Provide the [x, y] coordinate of the cell's center where the given text is located.  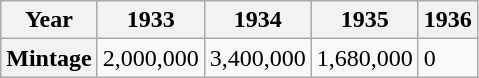
1,680,000 [364, 58]
3,400,000 [258, 58]
1935 [364, 20]
Mintage [49, 58]
1933 [150, 20]
Year [49, 20]
2,000,000 [150, 58]
1936 [448, 20]
1934 [258, 20]
0 [448, 58]
